Scan for the cell matching the given text and deliver its [x, y] coordinate at center. 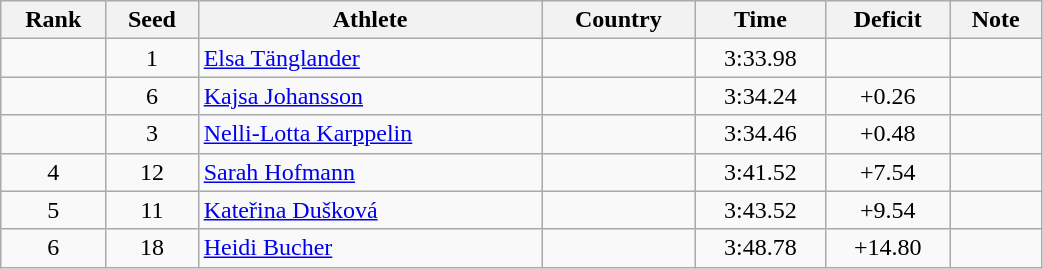
3 [152, 134]
Athlete [370, 20]
Heidi Bucher [370, 248]
3:34.46 [760, 134]
3:43.52 [760, 210]
+9.54 [888, 210]
Seed [152, 20]
Note [996, 20]
3:48.78 [760, 248]
Nelli-Lotta Karppelin [370, 134]
5 [54, 210]
3:34.24 [760, 96]
+0.48 [888, 134]
18 [152, 248]
+0.26 [888, 96]
11 [152, 210]
3:41.52 [760, 172]
12 [152, 172]
Country [618, 20]
Elsa Tänglander [370, 58]
Kateřina Dušková [370, 210]
3:33.98 [760, 58]
1 [152, 58]
Sarah Hofmann [370, 172]
Rank [54, 20]
Time [760, 20]
+7.54 [888, 172]
4 [54, 172]
Kajsa Johansson [370, 96]
+14.80 [888, 248]
Deficit [888, 20]
